Extract the (X, Y) coordinate from the center of the cell holding the provided text.  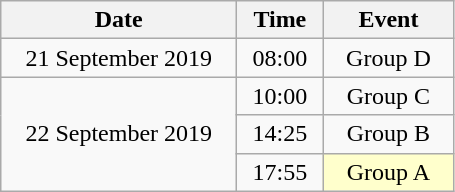
22 September 2019 (119, 134)
Date (119, 20)
10:00 (280, 96)
Time (280, 20)
08:00 (280, 58)
Event (388, 20)
Group C (388, 96)
Group B (388, 134)
14:25 (280, 134)
17:55 (280, 172)
Group D (388, 58)
21 September 2019 (119, 58)
Group A (388, 172)
